Extract the (x, y) coordinate from the center of the cell holding the provided text.  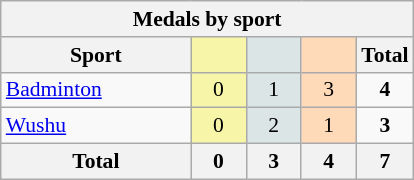
Badminton (96, 90)
Wushu (96, 126)
Sport (96, 55)
Medals by sport (208, 19)
7 (384, 162)
2 (274, 126)
